Return the [X, Y] coordinate for the center point of the cell that contains the specified text.  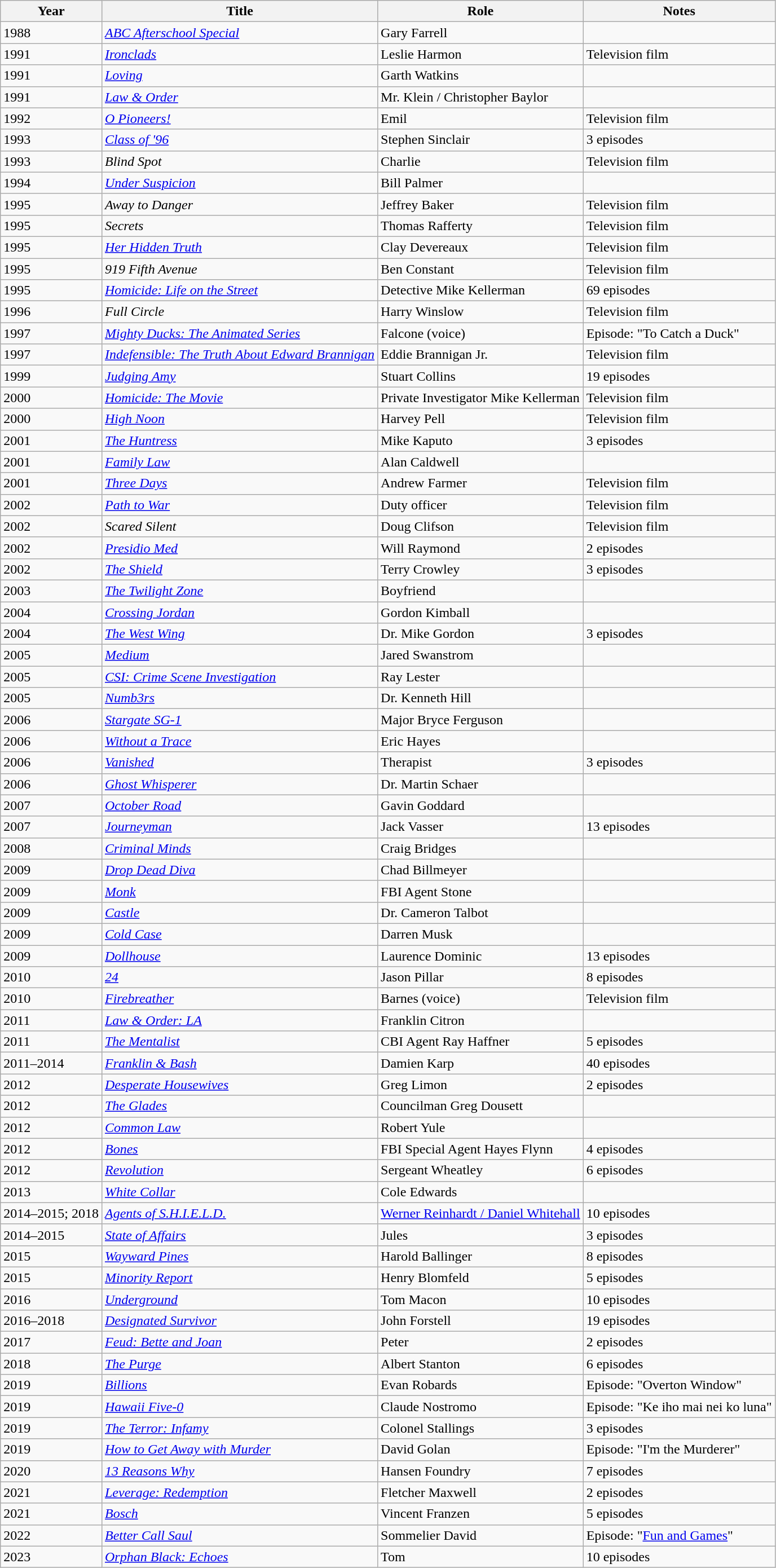
Dollhouse [239, 956]
Class of '96 [239, 140]
Loving [239, 76]
FBI Special Agent Hayes Flynn [480, 1149]
Barnes (voice) [480, 999]
Judging Amy [239, 376]
John Forstell [480, 1321]
40 episodes [679, 1063]
Colonel Stallings [480, 1428]
Mighty Ducks: The Animated Series [239, 333]
Agents of S.H.I.E.L.D. [239, 1213]
Hansen Foundry [480, 1471]
Emil [480, 118]
2011–2014 [51, 1063]
2003 [51, 591]
Leverage: Redemption [239, 1492]
Indefensible: The Truth About Edward Brannigan [239, 355]
Ben Constant [480, 269]
The Twilight Zone [239, 591]
1988 [51, 33]
Notes [679, 11]
Year [51, 11]
Werner Reinhardt / Daniel Whitehall [480, 1213]
Bill Palmer [480, 183]
CBI Agent Ray Haffner [480, 1042]
Episode: "Ke iho mai nei ko luna" [679, 1407]
Evan Robards [480, 1385]
Henry Blomfeld [480, 1278]
Wayward Pines [239, 1256]
Criminal Minds [239, 848]
Stuart Collins [480, 376]
Charlie [480, 161]
Gordon Kimball [480, 612]
Clay Devereaux [480, 247]
Mike Kaputo [480, 441]
Damien Karp [480, 1063]
2016–2018 [51, 1321]
Jared Swanstrom [480, 655]
David Golan [480, 1450]
Blind Spot [239, 161]
Garth Watkins [480, 76]
Common Law [239, 1127]
Hawaii Five-0 [239, 1407]
Numb3rs [239, 698]
Peter [480, 1342]
2008 [51, 848]
Harvey Pell [480, 419]
Therapist [480, 763]
Detective Mike Kellerman [480, 290]
Greg Limon [480, 1085]
1994 [51, 183]
Boyfriend [480, 591]
Law & Order: LA [239, 1020]
Better Call Saul [239, 1535]
Role [480, 11]
Will Raymond [480, 548]
24 [239, 977]
Ghost Whisperer [239, 784]
Episode: "Overton Window" [679, 1385]
State of Affairs [239, 1235]
Sommelier David [480, 1535]
Eric Hayes [480, 741]
Crossing Jordan [239, 612]
The Terror: Infamy [239, 1428]
How to Get Away with Murder [239, 1450]
Chad Billmeyer [480, 870]
Drop Dead Diva [239, 870]
Terry Crowley [480, 569]
Private Investigator Mike Kellerman [480, 398]
Revolution [239, 1170]
Desperate Housewives [239, 1085]
Harry Winslow [480, 312]
Dr. Mike Gordon [480, 634]
Tom Macon [480, 1299]
Secrets [239, 226]
Doug Clifson [480, 526]
Homicide: Life on the Street [239, 290]
Under Suspicion [239, 183]
Law & Order [239, 97]
Scared Silent [239, 526]
2018 [51, 1364]
O Pioneers! [239, 118]
Vanished [239, 763]
High Noon [239, 419]
Leslie Harmon [480, 54]
Without a Trace [239, 741]
Her Hidden Truth [239, 247]
Gary Farrell [480, 33]
Episode: "Fun and Games" [679, 1535]
Dr. Kenneth Hill [480, 698]
The Shield [239, 569]
Laurence Dominic [480, 956]
4 episodes [679, 1149]
1999 [51, 376]
2016 [51, 1299]
Bones [239, 1149]
Falcone (voice) [480, 333]
FBI Agent Stone [480, 891]
13 Reasons Why [239, 1471]
Presidio Med [239, 548]
Sergeant Wheatley [480, 1170]
Away to Danger [239, 204]
Orphan Black: Echoes [239, 1557]
2022 [51, 1535]
Gavin Goddard [480, 805]
Episode: "To Catch a Duck" [679, 333]
Cole Edwards [480, 1192]
CSI: Crime Scene Investigation [239, 677]
Craig Bridges [480, 848]
Fletcher Maxwell [480, 1492]
1992 [51, 118]
Title [239, 11]
The Glades [239, 1106]
2020 [51, 1471]
The Purge [239, 1364]
Stephen Sinclair [480, 140]
Homicide: The Movie [239, 398]
Eddie Brannigan Jr. [480, 355]
Bosch [239, 1514]
Franklin Citron [480, 1020]
Harold Ballinger [480, 1256]
Thomas Rafferty [480, 226]
Franklin & Bash [239, 1063]
The Mentalist [239, 1042]
919 Fifth Avenue [239, 269]
7 episodes [679, 1471]
2014–2015 [51, 1235]
Ironclads [239, 54]
The West Wing [239, 634]
Family Law [239, 462]
1996 [51, 312]
Episode: "I'm the Murderer" [679, 1450]
69 episodes [679, 290]
Jules [480, 1235]
Cold Case [239, 934]
Vincent Franzen [480, 1514]
ABC Afterschool Special [239, 33]
Monk [239, 891]
Dr. Martin Schaer [480, 784]
Andrew Farmer [480, 483]
Journeyman [239, 827]
Jack Vasser [480, 827]
Firebreather [239, 999]
The Huntress [239, 441]
Mr. Klein / Christopher Baylor [480, 97]
Robert Yule [480, 1127]
Medium [239, 655]
Stargate SG-1 [239, 720]
Underground [239, 1299]
Duty officer [480, 505]
2013 [51, 1192]
Path to War [239, 505]
Major Bryce Ferguson [480, 720]
Ray Lester [480, 677]
Jason Pillar [480, 977]
Feud: Bette and Joan [239, 1342]
Billions [239, 1385]
2014–2015; 2018 [51, 1213]
White Collar [239, 1192]
Jeffrey Baker [480, 204]
Full Circle [239, 312]
Castle [239, 913]
October Road [239, 805]
Claude Nostromo [480, 1407]
Minority Report [239, 1278]
Dr. Cameron Talbot [480, 913]
2023 [51, 1557]
Darren Musk [480, 934]
Alan Caldwell [480, 462]
Designated Survivor [239, 1321]
2017 [51, 1342]
Albert Stanton [480, 1364]
Councilman Greg Dousett [480, 1106]
Tom [480, 1557]
Three Days [239, 483]
